Scan for the cell matching the given text and deliver its (X, Y) coordinate at center. 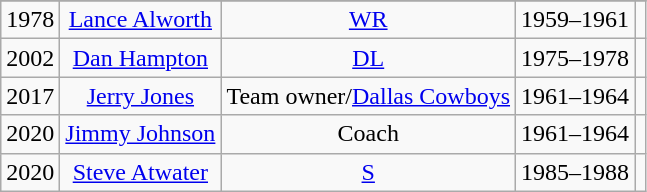
2017 (30, 96)
1975–1978 (576, 58)
Jerry Jones (140, 96)
Jimmy Johnson (140, 134)
S (368, 172)
Team owner/Dallas Cowboys (368, 96)
Steve Atwater (140, 172)
1959–1961 (576, 20)
Lance Alworth (140, 20)
1978 (30, 20)
1985–1988 (576, 172)
Dan Hampton (140, 58)
DL (368, 58)
2002 (30, 58)
Coach (368, 134)
WR (368, 20)
